From the cell containing the given text, extract its center point as [x, y] coordinate. 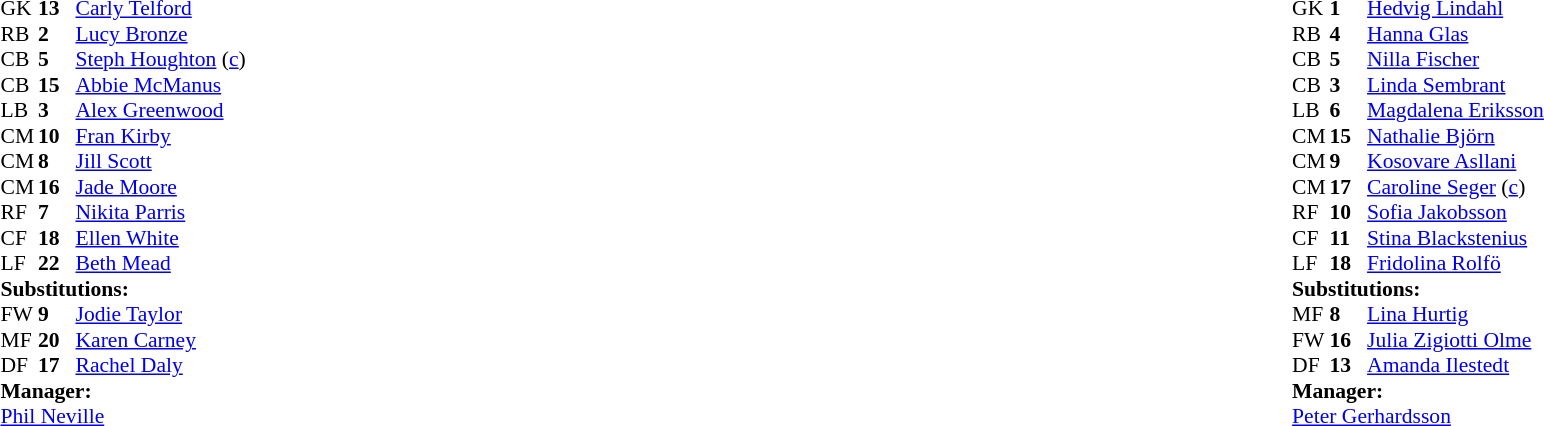
Jodie Taylor [161, 315]
Beth Mead [161, 263]
Sofia Jakobsson [1456, 213]
Caroline Seger (c) [1456, 187]
Fridolina Rolfö [1456, 263]
Rachel Daly [161, 365]
11 [1349, 238]
Alex Greenwood [161, 111]
4 [1349, 34]
7 [57, 213]
Stina Blackstenius [1456, 238]
Jill Scott [161, 161]
Lucy Bronze [161, 34]
Fran Kirby [161, 136]
Nikita Parris [161, 213]
Kosovare Asllani [1456, 161]
Jade Moore [161, 187]
20 [57, 340]
2 [57, 34]
Julia Zigiotti Olme [1456, 340]
13 [1349, 365]
Steph Houghton (c) [161, 59]
Linda Sembrant [1456, 85]
Amanda Ilestedt [1456, 365]
Nathalie Björn [1456, 136]
Ellen White [161, 238]
Abbie McManus [161, 85]
Lina Hurtig [1456, 315]
Karen Carney [161, 340]
6 [1349, 111]
Nilla Fischer [1456, 59]
22 [57, 263]
Hanna Glas [1456, 34]
Magdalena Eriksson [1456, 111]
